Output the (x, y) coordinate of the center of the cell containing the given text.  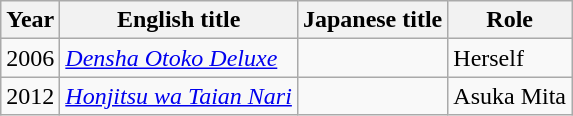
Japanese title (372, 20)
Asuka Mita (510, 96)
English title (179, 20)
2006 (30, 58)
Year (30, 20)
Densha Otoko Deluxe (179, 58)
Herself (510, 58)
Role (510, 20)
2012 (30, 96)
Honjitsu wa Taian Nari (179, 96)
